For the text-containing cell, return its midpoint in (X, Y) coordinate format. 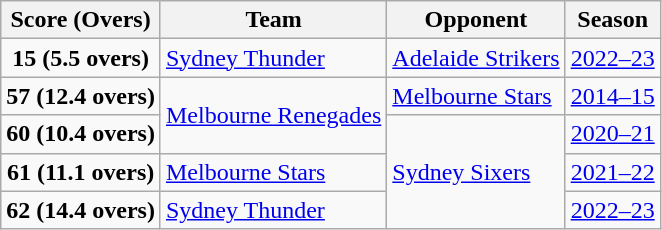
2014–15 (612, 96)
Score (Overs) (81, 20)
Sydney Sixers (476, 172)
60 (10.4 overs) (81, 134)
Team (273, 20)
2021–22 (612, 172)
Melbourne Renegades (273, 115)
15 (5.5 overs) (81, 58)
Adelaide Strikers (476, 58)
61 (11.1 overs) (81, 172)
Opponent (476, 20)
62 (14.4 overs) (81, 210)
2020–21 (612, 134)
Season (612, 20)
57 (12.4 overs) (81, 96)
